Detect which cell encompasses the target text, then output its (x, y) center coordinate. 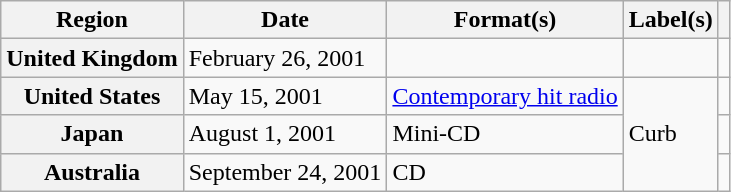
United States (92, 96)
United Kingdom (92, 58)
August 1, 2001 (285, 134)
Label(s) (670, 20)
Contemporary hit radio (505, 96)
February 26, 2001 (285, 58)
September 24, 2001 (285, 172)
Australia (92, 172)
Japan (92, 134)
May 15, 2001 (285, 96)
Region (92, 20)
Date (285, 20)
Mini-CD (505, 134)
Curb (670, 134)
Format(s) (505, 20)
CD (505, 172)
